Determine the (x, y) coordinate at the center of the cell enclosing the given text.  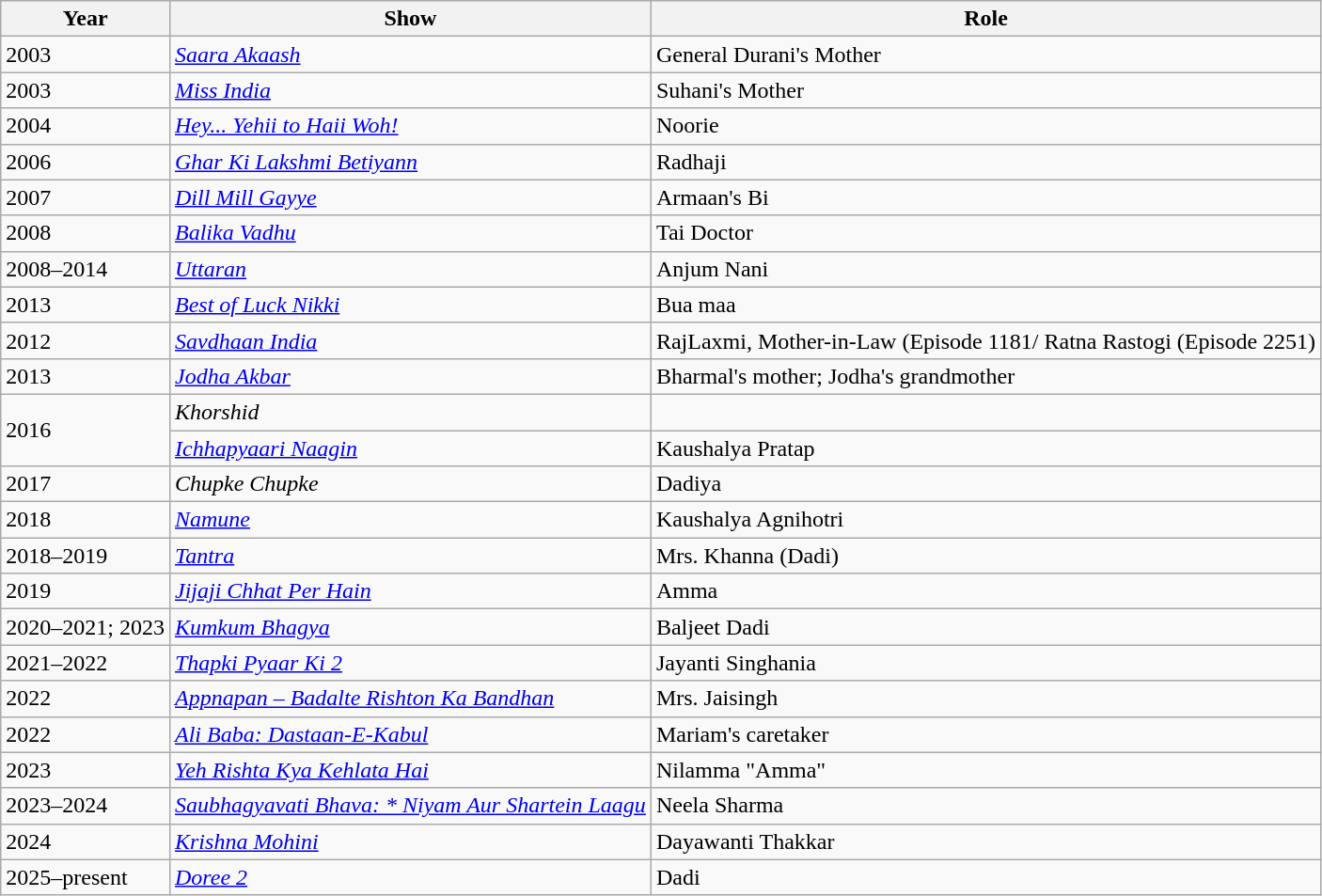
2007 (86, 197)
Ghar Ki Lakshmi Betiyann (410, 162)
2025–present (86, 877)
Doree 2 (410, 877)
Dayawanti Thakkar (985, 841)
Ali Baba: Dastaan-E-Kabul (410, 734)
Year (86, 19)
Hey... Yehii to Haii Woh! (410, 126)
2008 (86, 233)
Jodha Akbar (410, 376)
Nilamma "Amma" (985, 770)
2006 (86, 162)
2021–2022 (86, 663)
Role (985, 19)
2024 (86, 841)
Bharmal's mother; Jodha's grandmother (985, 376)
Dill Mill Gayye (410, 197)
Savdhaan India (410, 340)
Saara Akaash (410, 55)
Saubhagyavati Bhava: * Niyam Aur Shartein Laagu (410, 806)
Baljeet Dadi (985, 627)
2019 (86, 591)
Appnapan – Badalte Rishton Ka Bandhan (410, 699)
2018 (86, 520)
Neela Sharma (985, 806)
Tantra (410, 556)
Uttaran (410, 269)
Anjum Nani (985, 269)
Mrs. Jaisingh (985, 699)
Thapki Pyaar Ki 2 (410, 663)
General Durani's Mother (985, 55)
2023–2024 (86, 806)
Miss India (410, 90)
Kaushalya Agnihotri (985, 520)
Khorshid (410, 412)
Jijaji Chhat Per Hain (410, 591)
Amma (985, 591)
2017 (86, 484)
Dadi (985, 877)
Show (410, 19)
2008–2014 (86, 269)
Suhani's Mother (985, 90)
Radhaji (985, 162)
Balika Vadhu (410, 233)
Best of Luck Nikki (410, 305)
Mariam's caretaker (985, 734)
Tai Doctor (985, 233)
Ichhapyaari Naagin (410, 448)
2020–2021; 2023 (86, 627)
Armaan's Bi (985, 197)
Dadiya (985, 484)
Bua maa (985, 305)
Chupke Chupke (410, 484)
2018–2019 (86, 556)
2023 (86, 770)
Namune (410, 520)
Kaushalya Pratap (985, 448)
2004 (86, 126)
RajLaxmi, Mother-in-Law (Episode 1181/ Ratna Rastogi (Episode 2251) (985, 340)
Mrs. Khanna (Dadi) (985, 556)
Kumkum Bhagya (410, 627)
2012 (86, 340)
Yeh Rishta Kya Kehlata Hai (410, 770)
Noorie (985, 126)
Jayanti Singhania (985, 663)
Krishna Mohini (410, 841)
2016 (86, 430)
